Determine the [x, y] coordinate at the center of the cell enclosing the given text.  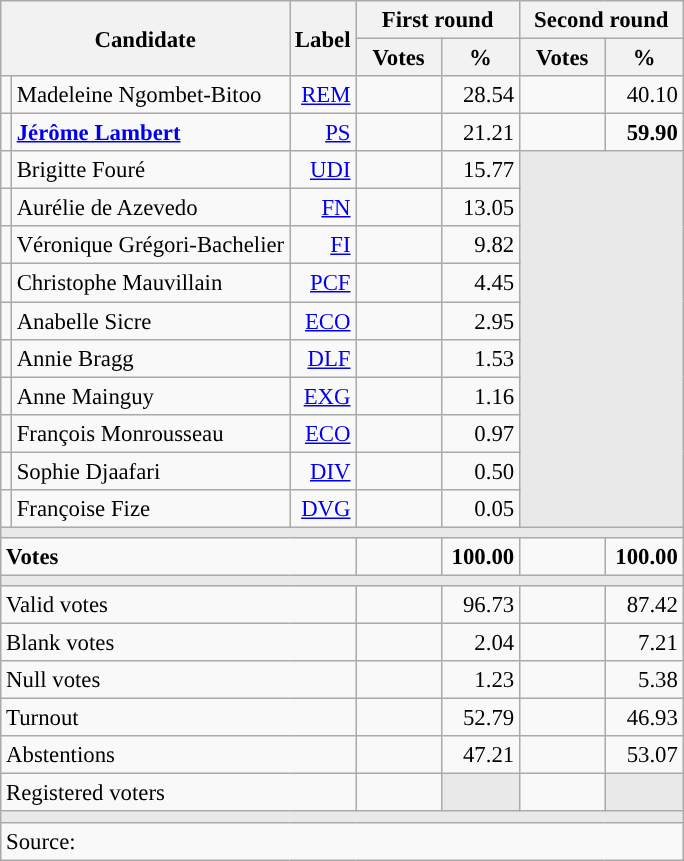
53.07 [644, 755]
Sophie Djaafari [150, 471]
PCF [323, 283]
59.90 [644, 133]
Label [323, 38]
46.93 [644, 718]
Madeleine Ngombet-Bitoo [150, 95]
0.05 [480, 509]
Abstentions [178, 755]
21.21 [480, 133]
96.73 [480, 605]
FN [323, 208]
Null votes [178, 680]
Registered voters [178, 793]
DLF [323, 358]
Jérôme Lambert [150, 133]
0.50 [480, 471]
1.53 [480, 358]
FI [323, 245]
Anne Mainguy [150, 396]
DIV [323, 471]
UDI [323, 170]
2.04 [480, 643]
7.21 [644, 643]
Véronique Grégori-Bachelier [150, 245]
1.16 [480, 396]
Christophe Mauvillain [150, 283]
Blank votes [178, 643]
2.95 [480, 321]
52.79 [480, 718]
François Monrousseau [150, 433]
47.21 [480, 755]
5.38 [644, 680]
EXG [323, 396]
Turnout [178, 718]
Valid votes [178, 605]
PS [323, 133]
Annie Bragg [150, 358]
87.42 [644, 605]
1.23 [480, 680]
15.77 [480, 170]
REM [323, 95]
0.97 [480, 433]
First round [438, 20]
Anabelle Sicre [150, 321]
28.54 [480, 95]
Source: [342, 841]
4.45 [480, 283]
Second round [601, 20]
9.82 [480, 245]
Françoise Fize [150, 509]
13.05 [480, 208]
Brigitte Fouré [150, 170]
Aurélie de Azevedo [150, 208]
DVG [323, 509]
40.10 [644, 95]
Candidate [146, 38]
